From the cell containing the given text, extract its center point as (x, y) coordinate. 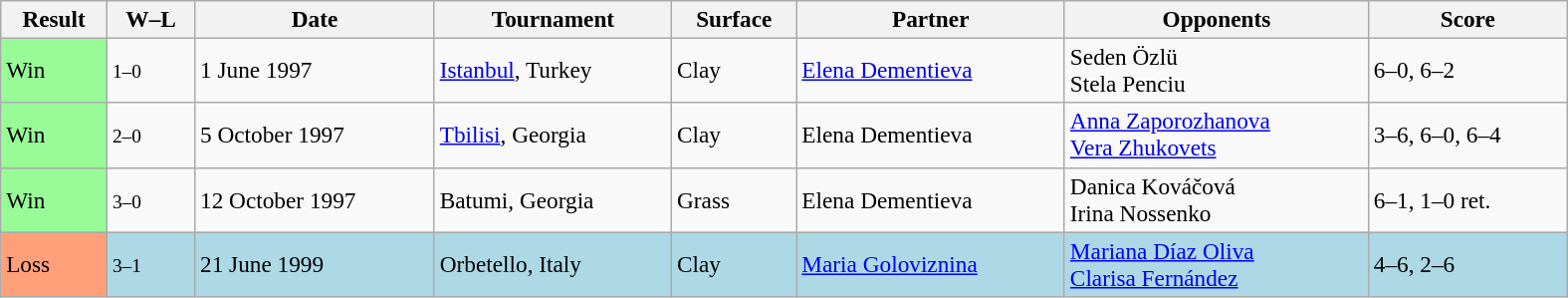
6–0, 6–2 (1467, 70)
Istanbul, Turkey (553, 70)
Surface (735, 19)
1–0 (151, 70)
Anna Zaporozhanova Vera Zhukovets (1217, 136)
Danica Kováčová Irina Nossenko (1217, 199)
Partner (931, 19)
Date (315, 19)
Tournament (553, 19)
21 June 1999 (315, 263)
Tbilisi, Georgia (553, 136)
3–1 (151, 263)
Seden Özlü Stela Penciu (1217, 70)
Score (1467, 19)
W–L (151, 19)
5 October 1997 (315, 136)
6–1, 1–0 ret. (1467, 199)
Orbetello, Italy (553, 263)
1 June 1997 (315, 70)
3–6, 6–0, 6–4 (1467, 136)
Grass (735, 199)
2–0 (151, 136)
12 October 1997 (315, 199)
Batumi, Georgia (553, 199)
Opponents (1217, 19)
Mariana Díaz Oliva Clarisa Fernández (1217, 263)
4–6, 2–6 (1467, 263)
Loss (54, 263)
Maria Goloviznina (931, 263)
Result (54, 19)
3–0 (151, 199)
